Scan for the cell matching the given text and deliver its [X, Y] coordinate at center. 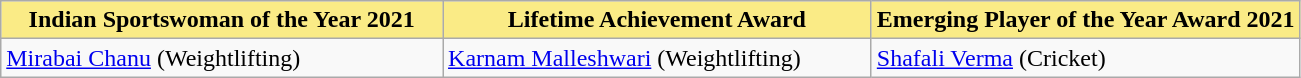
Shafali Verma (Cricket) [1086, 58]
Karnam Malleshwari (Weightlifting) [658, 58]
Lifetime Achievement Award [658, 20]
Indian Sportswoman of the Year 2021 [222, 20]
Emerging Player of the Year Award 2021 [1086, 20]
Mirabai Chanu (Weightlifting) [222, 58]
